Determine the [x, y] coordinate at the center of the cell enclosing the given text.  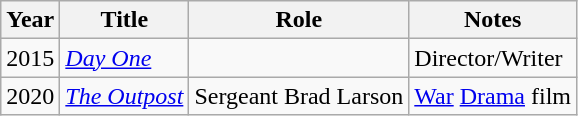
Sergeant Brad Larson [299, 96]
2015 [30, 58]
Year [30, 20]
2020 [30, 96]
Day One [124, 58]
Notes [493, 20]
War Drama film [493, 96]
Title [124, 20]
The Outpost [124, 96]
Role [299, 20]
Director/Writer [493, 58]
